From the cell containing the given text, extract its center point as [X, Y] coordinate. 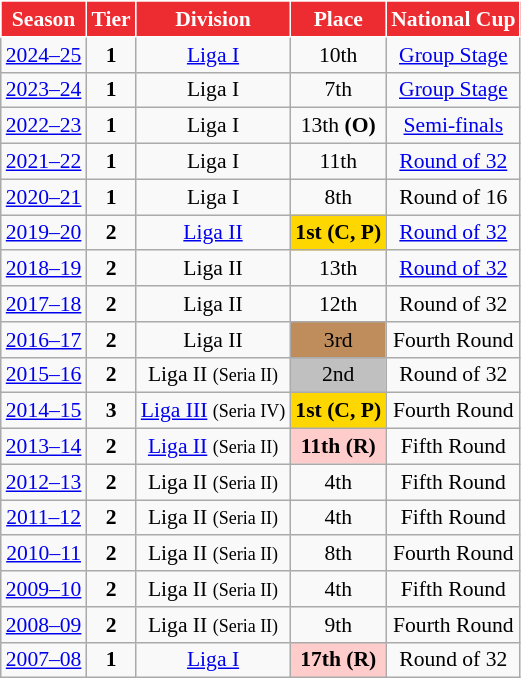
2023–24 [44, 90]
13th [338, 269]
Division [214, 19]
3 [110, 411]
12th [338, 304]
11th (R) [338, 447]
11th [338, 162]
2011–12 [44, 518]
Place [338, 19]
2017–18 [44, 304]
2021–22 [44, 162]
Tier [110, 19]
2013–14 [44, 447]
Round of 16 [453, 197]
Semi-finals [453, 126]
2009–10 [44, 589]
Liga III (Seria IV) [214, 411]
2022–23 [44, 126]
2014–15 [44, 411]
2nd [338, 375]
2012–13 [44, 482]
3rd [338, 340]
2016–17 [44, 340]
2018–19 [44, 269]
National Cup [453, 19]
10th [338, 55]
2015–16 [44, 375]
2019–20 [44, 233]
2008–09 [44, 625]
2007–08 [44, 660]
Season [44, 19]
2020–21 [44, 197]
17th (R) [338, 660]
2010–11 [44, 554]
7th [338, 90]
2024–25 [44, 55]
13th (O) [338, 126]
9th [338, 625]
